Search for the cell housing the specified text and yield its (X, Y) center coordinate. 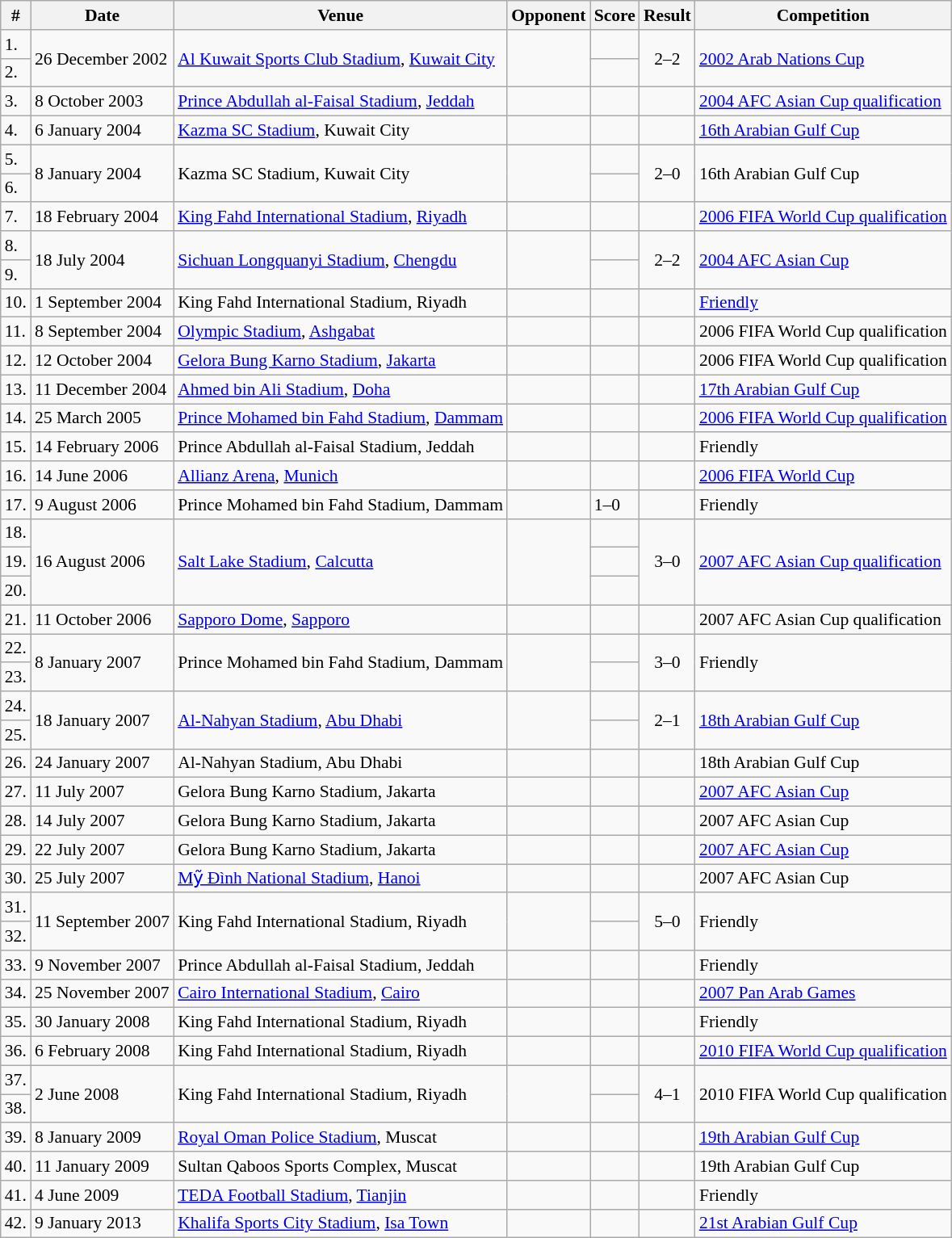
10. (16, 303)
4–1 (667, 1093)
24. (16, 706)
12. (16, 361)
1. (16, 44)
11 October 2006 (102, 619)
8 September 2004 (102, 332)
18 February 2004 (102, 217)
25 July 2007 (102, 879)
Sultan Qaboos Sports Complex, Muscat (341, 1166)
11 July 2007 (102, 792)
30. (16, 879)
2–0 (667, 173)
25. (16, 735)
17. (16, 505)
4 June 2009 (102, 1195)
Salt Lake Stadium, Calcutta (341, 562)
8 January 2004 (102, 173)
11 December 2004 (102, 389)
Sapporo Dome, Sapporo (341, 619)
8. (16, 246)
Result (667, 15)
32. (16, 936)
41. (16, 1195)
9 August 2006 (102, 505)
Cairo International Stadium, Cairo (341, 993)
2002 Arab Nations Cup (824, 58)
8 October 2003 (102, 102)
6. (16, 188)
33. (16, 965)
TEDA Football Stadium, Tianjin (341, 1195)
1–0 (615, 505)
3. (16, 102)
40. (16, 1166)
Competition (824, 15)
16 August 2006 (102, 562)
Opponent (549, 15)
18 July 2004 (102, 260)
2004 AFC Asian Cup qualification (824, 102)
26 December 2002 (102, 58)
11 September 2007 (102, 922)
2007 Pan Arab Games (824, 993)
22 July 2007 (102, 850)
23. (16, 678)
8 January 2009 (102, 1138)
2004 AFC Asian Cup (824, 260)
37. (16, 1080)
Allianz Arena, Munich (341, 476)
Sichuan Longquanyi Stadium, Chengdu (341, 260)
36. (16, 1051)
2006 FIFA World Cup (824, 476)
30 January 2008 (102, 1022)
Venue (341, 15)
39. (16, 1138)
Mỹ Đình National Stadium, Hanoi (341, 879)
27. (16, 792)
2. (16, 73)
# (16, 15)
9. (16, 275)
9 January 2013 (102, 1223)
19. (16, 562)
1 September 2004 (102, 303)
31. (16, 908)
Al Kuwait Sports Club Stadium, Kuwait City (341, 58)
21st Arabian Gulf Cup (824, 1223)
6 February 2008 (102, 1051)
Date (102, 15)
5–0 (667, 922)
7. (16, 217)
Khalifa Sports City Stadium, Isa Town (341, 1223)
2 June 2008 (102, 1093)
Score (615, 15)
18. (16, 533)
Olympic Stadium, Ashgabat (341, 332)
Ahmed bin Ali Stadium, Doha (341, 389)
2–1 (667, 720)
25 November 2007 (102, 993)
Royal Oman Police Stadium, Muscat (341, 1138)
8 January 2007 (102, 662)
11. (16, 332)
35. (16, 1022)
15. (16, 447)
11 January 2009 (102, 1166)
18 January 2007 (102, 720)
25 March 2005 (102, 418)
5. (16, 159)
17th Arabian Gulf Cup (824, 389)
24 January 2007 (102, 763)
9 November 2007 (102, 965)
14 February 2006 (102, 447)
16. (16, 476)
29. (16, 850)
14 June 2006 (102, 476)
13. (16, 389)
26. (16, 763)
22. (16, 648)
14 July 2007 (102, 821)
6 January 2004 (102, 131)
34. (16, 993)
38. (16, 1109)
28. (16, 821)
14. (16, 418)
21. (16, 619)
42. (16, 1223)
20. (16, 591)
4. (16, 131)
12 October 2004 (102, 361)
